Determine the (x, y) coordinate at the center of the cell enclosing the given text.  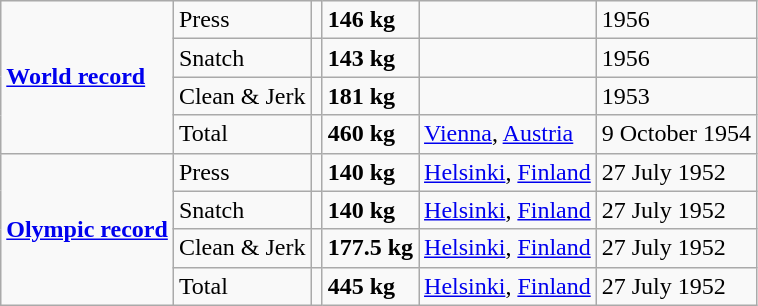
181 kg (370, 96)
Olympic record (88, 229)
445 kg (370, 286)
9 October 1954 (676, 134)
143 kg (370, 58)
177.5 kg (370, 248)
World record (88, 77)
146 kg (370, 20)
1953 (676, 96)
Vienna, Austria (508, 134)
460 kg (370, 134)
